Scan for the cell matching the given text and deliver its (X, Y) coordinate at center. 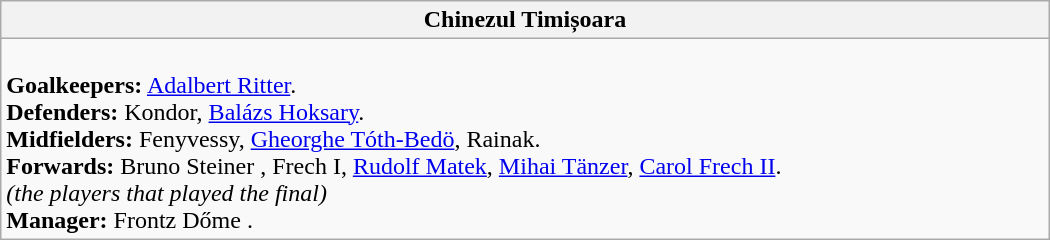
Chinezul Timișoara (525, 20)
